Search for the cell housing the specified text and yield its (x, y) center coordinate. 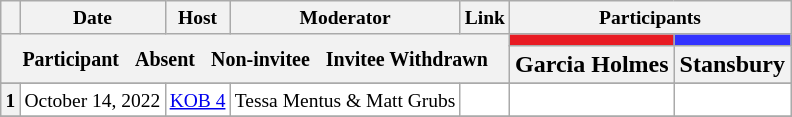
Moderator (345, 18)
1 (10, 100)
Participant Absent Non-invitee Invitee Withdrawn (256, 58)
Tessa Mentus & Matt Grubs (345, 100)
Garcia Holmes (592, 64)
KOB 4 (198, 100)
Stansbury (732, 64)
Link (484, 18)
Participants (650, 18)
October 14, 2022 (92, 100)
Date (92, 18)
Host (198, 18)
